Detect which cell encompasses the target text, then output its (X, Y) center coordinate. 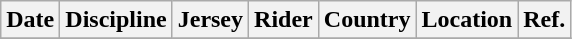
Discipline (116, 20)
Country (367, 20)
Location (467, 20)
Date (30, 20)
Rider (284, 20)
Ref. (544, 20)
Jersey (210, 20)
